Return [X, Y] of the center of cell containing provided text 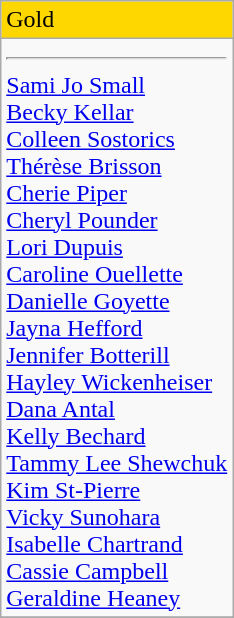
Gold [117, 20]
